Capture the cell that displays the provided text and extract its (x, y) central coordinate. 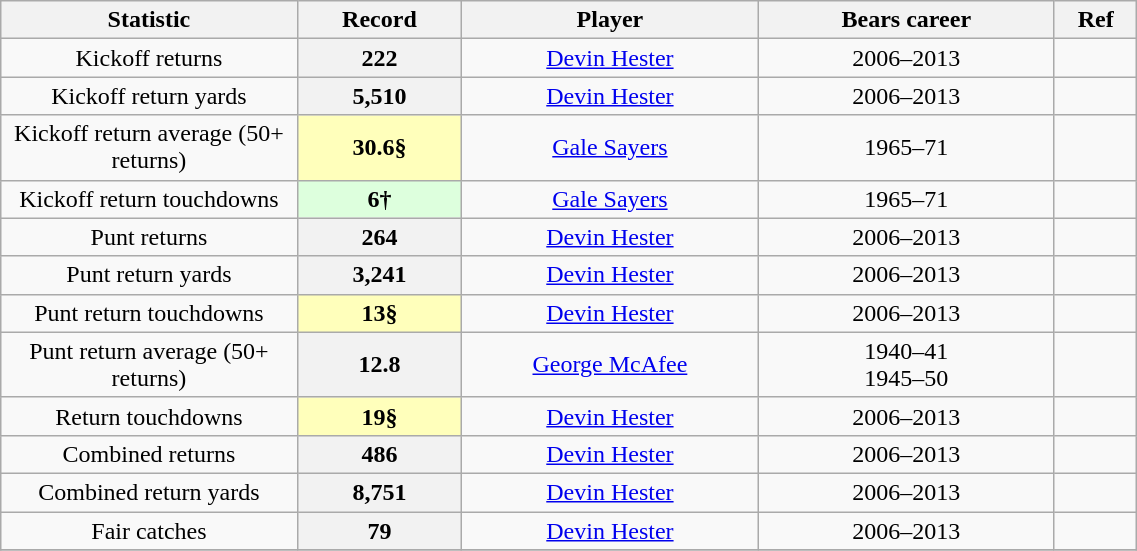
222 (380, 58)
Ref (1095, 20)
Bears career (906, 20)
6† (380, 199)
Punt return average (50+ returns) (149, 364)
Punt return touchdowns (149, 313)
Combined returns (149, 454)
George McAfee (610, 364)
30.6§ (380, 148)
264 (380, 237)
Punt return yards (149, 275)
Combined return yards (149, 492)
Kickoff return average (50+ returns) (149, 148)
Punt returns (149, 237)
19§ (380, 416)
8,751 (380, 492)
Player (610, 20)
Return touchdowns (149, 416)
Kickoff returns (149, 58)
79 (380, 531)
Record (380, 20)
Kickoff return yards (149, 96)
Fair catches (149, 531)
3,241 (380, 275)
486 (380, 454)
1940–411945–50 (906, 364)
Statistic (149, 20)
12.8 (380, 364)
13§ (380, 313)
5,510 (380, 96)
Kickoff return touchdowns (149, 199)
